Capture the cell that displays the provided text and extract its [x, y] central coordinate. 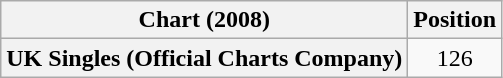
Position [455, 20]
Chart (2008) [204, 20]
UK Singles (Official Charts Company) [204, 58]
126 [455, 58]
